Provide the [x, y] coordinate of the cell's center where the given text is located.  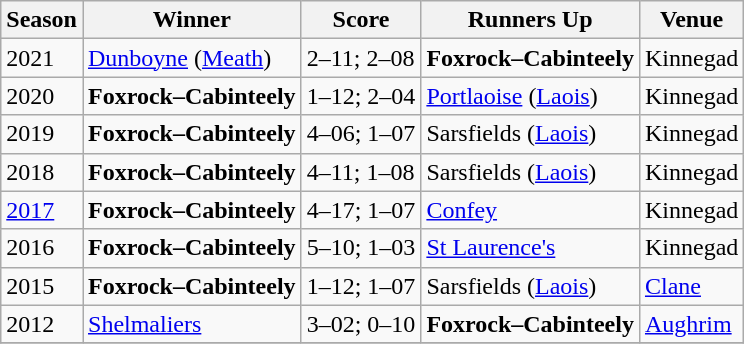
Venue [691, 20]
1–12; 2–04 [361, 96]
Aughrim [691, 324]
Score [361, 20]
1–12; 1–07 [361, 286]
Confey [530, 210]
2019 [42, 134]
2018 [42, 172]
2–11; 2–08 [361, 58]
Shelmaliers [192, 324]
Season [42, 20]
2015 [42, 286]
Runners Up [530, 20]
3–02; 0–10 [361, 324]
5–10; 1–03 [361, 248]
Clane [691, 286]
St Laurence's [530, 248]
Portlaoise (Laois) [530, 96]
2020 [42, 96]
2017 [42, 210]
2021 [42, 58]
Winner [192, 20]
4–17; 1–07 [361, 210]
4–06; 1–07 [361, 134]
2012 [42, 324]
4–11; 1–08 [361, 172]
Dunboyne (Meath) [192, 58]
2016 [42, 248]
